Pinpoint the cell where the given text exists, returning its [X, Y] midpoint coordinate. 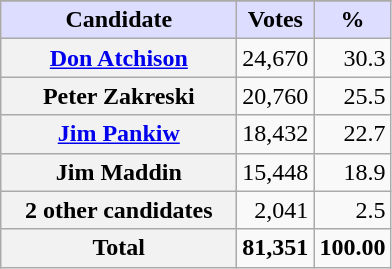
15,448 [276, 172]
100.00 [352, 248]
Candidate [119, 20]
81,351 [276, 248]
2 other candidates [119, 210]
18,432 [276, 134]
2.5 [352, 210]
2,041 [276, 210]
30.3 [352, 58]
25.5 [352, 96]
Don Atchison [119, 58]
% [352, 20]
Jim Pankiw [119, 134]
24,670 [276, 58]
Jim Maddin [119, 172]
18.9 [352, 172]
20,760 [276, 96]
Total [119, 248]
Votes [276, 20]
22.7 [352, 134]
Peter Zakreski [119, 96]
